Output the (X, Y) coordinate of the center of the cell containing the given text.  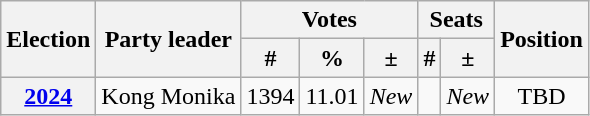
Party leader (168, 39)
2024 (48, 96)
TBD (542, 96)
Election (48, 39)
Votes (330, 20)
11.01 (332, 96)
% (332, 58)
Kong Monika (168, 96)
1394 (270, 96)
Seats (456, 20)
Position (542, 39)
